Return (X, Y) of the center of cell containing provided text 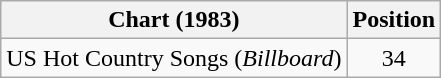
Position (394, 20)
Chart (1983) (174, 20)
US Hot Country Songs (Billboard) (174, 58)
34 (394, 58)
